Output the [X, Y] coordinate of the center of the cell containing the given text.  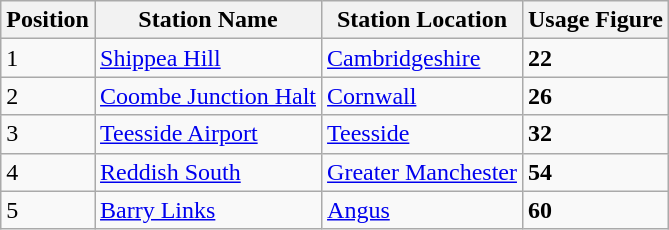
54 [595, 172]
Station Location [422, 20]
Coombe Junction Halt [208, 96]
Station Name [208, 20]
Reddish South [208, 172]
60 [595, 210]
Usage Figure [595, 20]
3 [48, 134]
Greater Manchester [422, 172]
Teesside [422, 134]
Cambridgeshire [422, 58]
Position [48, 20]
4 [48, 172]
Shippea Hill [208, 58]
5 [48, 210]
32 [595, 134]
2 [48, 96]
Cornwall [422, 96]
26 [595, 96]
Angus [422, 210]
1 [48, 58]
22 [595, 58]
Barry Links [208, 210]
Teesside Airport [208, 134]
